Detect which cell encompasses the target text, then output its [X, Y] center coordinate. 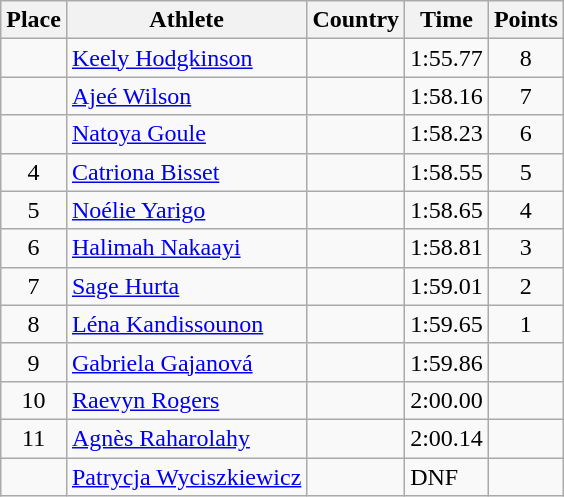
Natoya Goule [186, 134]
11 [34, 438]
Keely Hodgkinson [186, 58]
Noélie Yarigo [186, 210]
1:58.65 [447, 210]
1:59.01 [447, 286]
2:00.00 [447, 400]
Catriona Bisset [186, 172]
1:58.55 [447, 172]
2 [526, 286]
9 [34, 362]
1:58.23 [447, 134]
Léna Kandissounon [186, 324]
Time [447, 20]
Ajeé Wilson [186, 96]
Sage Hurta [186, 286]
Points [526, 20]
Place [34, 20]
DNF [447, 477]
1:59.65 [447, 324]
1:58.81 [447, 248]
Raevyn Rogers [186, 400]
Athlete [186, 20]
1 [526, 324]
2:00.14 [447, 438]
1:58.16 [447, 96]
10 [34, 400]
1:55.77 [447, 58]
Agnès Raharolahy [186, 438]
3 [526, 248]
Gabriela Gajanová [186, 362]
Patrycja Wyciszkiewicz [186, 477]
Country [356, 20]
1:59.86 [447, 362]
Halimah Nakaayi [186, 248]
